Capture the cell that displays the provided text and extract its (X, Y) central coordinate. 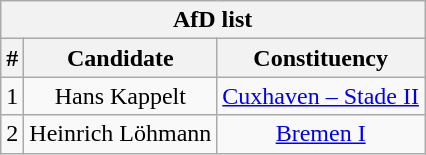
Heinrich Löhmann (120, 134)
Candidate (120, 58)
AfD list (213, 20)
Hans Kappelt (120, 96)
2 (12, 134)
# (12, 58)
Cuxhaven – Stade II (321, 96)
1 (12, 96)
Bremen I (321, 134)
Constituency (321, 58)
